Find where the given text appears and provide that cell's center as (X, Y) coordinate. 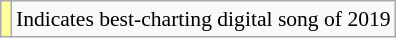
Indicates best-charting digital song of 2019 (204, 19)
